Determine the (x, y) coordinate at the center of the cell enclosing the given text.  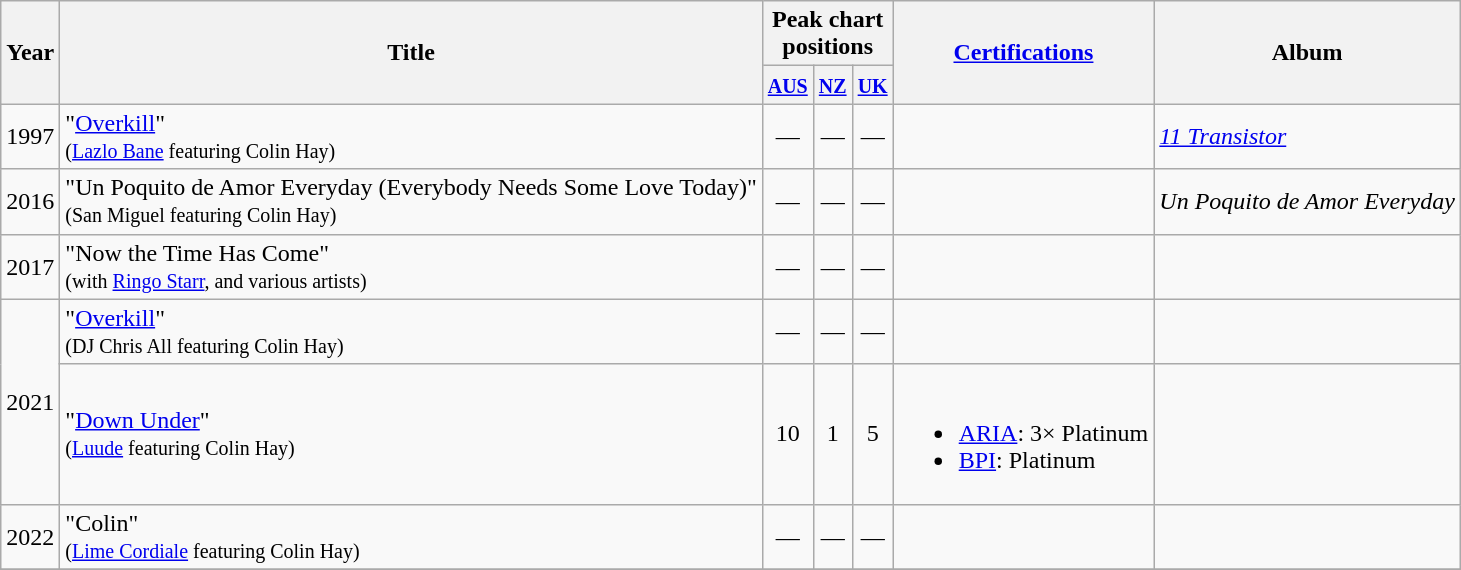
2022 (30, 536)
NZ (832, 85)
AUS (788, 85)
10 (788, 434)
"Colin"(Lime Cordiale featuring Colin Hay) (411, 536)
2021 (30, 402)
11 Transistor (1308, 136)
Un Poquito de Amor Everyday (1308, 202)
5 (872, 434)
1997 (30, 136)
Certifications (1024, 52)
ARIA: 3× PlatinumBPI: Platinum (1024, 434)
1 (832, 434)
Album (1308, 52)
Title (411, 52)
"Overkill"(DJ Chris All featuring Colin Hay) (411, 332)
UK (872, 85)
"Un Poquito de Amor Everyday (Everybody Needs Some Love Today)"(San Miguel featuring Colin Hay) (411, 202)
Year (30, 52)
"Overkill"(Lazlo Bane featuring Colin Hay) (411, 136)
2017 (30, 266)
Peak chartpositions (828, 34)
"Now the Time Has Come"(with Ringo Starr, and various artists) (411, 266)
"Down Under"(Luude featuring Colin Hay) (411, 434)
2016 (30, 202)
